Provide the [x, y] coordinate of the cell's center where the given text is located.  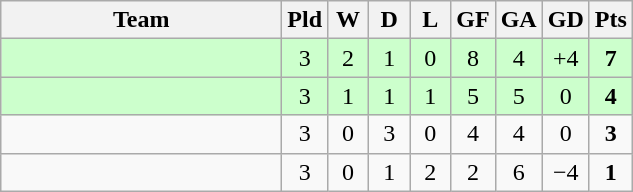
7 [610, 58]
−4 [566, 172]
GD [566, 20]
6 [518, 172]
D [390, 20]
W [348, 20]
Pld [305, 20]
L [430, 20]
GF [473, 20]
Team [142, 20]
GA [518, 20]
8 [473, 58]
Pts [610, 20]
+4 [566, 58]
